Scan for the cell matching the given text and deliver its [X, Y] coordinate at center. 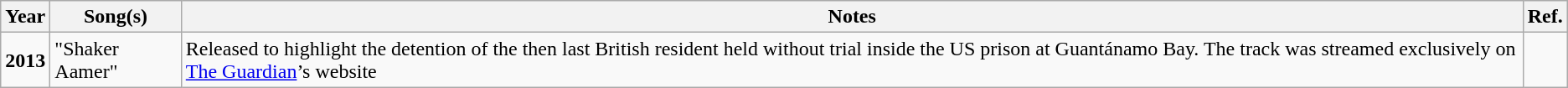
Notes [852, 17]
Song(s) [116, 17]
Ref. [1545, 17]
2013 [25, 60]
"Shaker Aamer" [116, 60]
Year [25, 17]
